Scan for the cell matching the given text and deliver its [X, Y] coordinate at center. 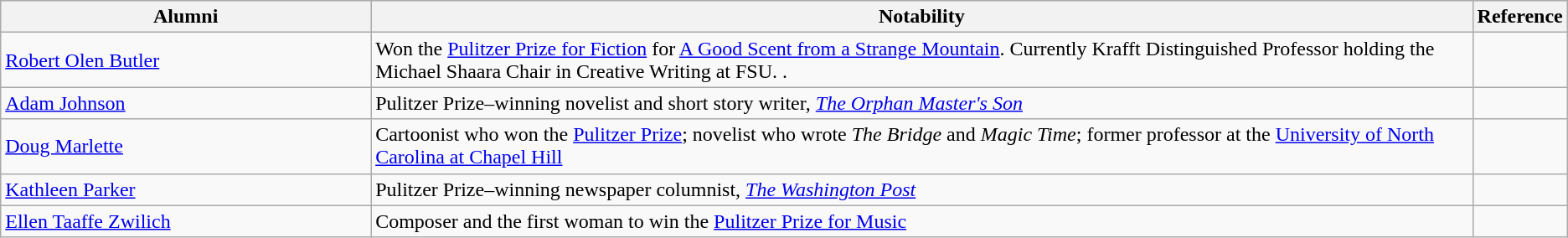
Notability [921, 17]
Pulitzer Prize–winning newspaper columnist, The Washington Post [921, 189]
Reference [1519, 17]
Composer and the first woman to win the Pulitzer Prize for Music [921, 221]
Ellen Taaffe Zwilich [186, 221]
Doug Marlette [186, 146]
Pulitzer Prize–winning novelist and short story writer, The Orphan Master's Son [921, 103]
Robert Olen Butler [186, 60]
Kathleen Parker [186, 189]
Adam Johnson [186, 103]
Alumni [186, 17]
